Pinpoint the cell where the given text exists, returning its [X, Y] midpoint coordinate. 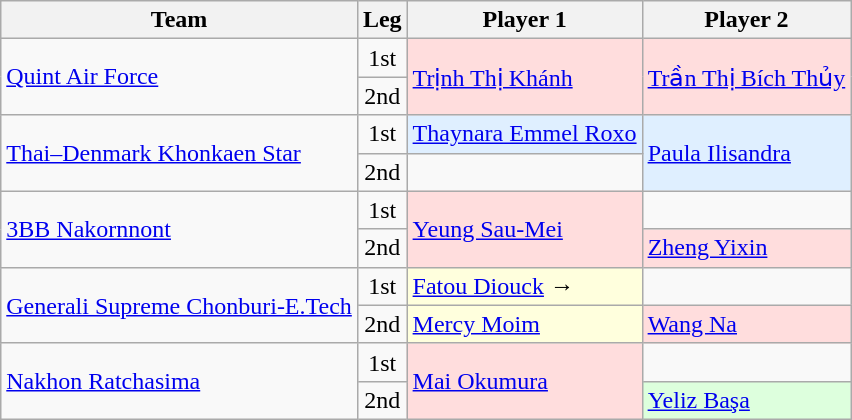
Nakhon Ratchasima [180, 381]
Quint Air Force [180, 77]
Zheng Yixin [746, 248]
Trịnh Thị Khánh [524, 77]
Leg [382, 20]
Trần Thị Bích Thủy [746, 77]
Team [180, 20]
Player 1 [524, 20]
Player 2 [746, 20]
3BB Nakornnont [180, 229]
Thai–Denmark Khonkaen Star [180, 153]
Generali Supreme Chonburi-E.Tech [180, 305]
Thaynara Emmel Roxo [524, 134]
Mai Okumura [524, 381]
Mercy Moim [524, 324]
Yeung Sau-Mei [524, 229]
Wang Na [746, 324]
Fatou Diouck → [524, 286]
Yeliz Başa [746, 400]
Paula Ilisandra [746, 153]
